Identify which cell holds the provided text, then report its (x, y) central coordinate. 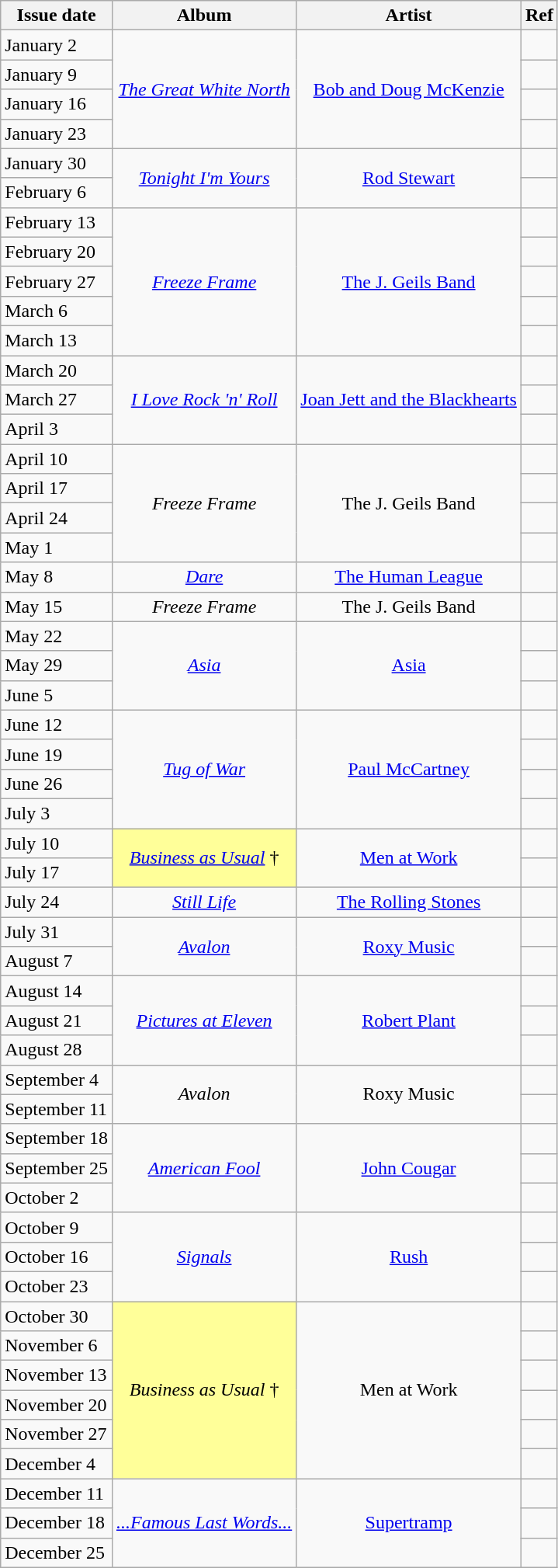
I Love Rock 'n' Roll (203, 400)
July 24 (57, 902)
October 23 (57, 1286)
Bob and Doug McKenzie (409, 89)
December 11 (57, 1493)
August 7 (57, 961)
October 9 (57, 1227)
December 25 (57, 1552)
July 10 (57, 843)
Robert Plant (409, 1020)
American Fool (203, 1168)
September 4 (57, 1080)
Album (203, 16)
Dare (203, 577)
May 8 (57, 577)
Ref (539, 16)
Paul McCartney (409, 769)
January 23 (57, 134)
March 13 (57, 340)
Rush (409, 1257)
January 30 (57, 163)
Issue date (57, 16)
August 21 (57, 1020)
The Great White North (203, 89)
May 15 (57, 607)
June 19 (57, 754)
October 30 (57, 1316)
January 9 (57, 75)
February 13 (57, 222)
Still Life (203, 902)
Signals (203, 1257)
February 27 (57, 281)
July 17 (57, 873)
January 16 (57, 104)
May 29 (57, 666)
July 31 (57, 932)
Tug of War (203, 769)
September 25 (57, 1168)
The Human League (409, 577)
April 17 (57, 488)
February 20 (57, 252)
July 3 (57, 813)
October 2 (57, 1198)
Supertramp (409, 1523)
John Cougar (409, 1168)
June 5 (57, 695)
...Famous Last Words... (203, 1523)
December 18 (57, 1523)
September 11 (57, 1109)
Artist (409, 16)
Tonight I'm Yours (203, 178)
April 10 (57, 459)
September 18 (57, 1139)
April 3 (57, 429)
March 27 (57, 400)
January 2 (57, 45)
November 13 (57, 1375)
December 4 (57, 1464)
October 16 (57, 1257)
March 6 (57, 311)
May 1 (57, 548)
April 24 (57, 518)
August 28 (57, 1050)
June 26 (57, 784)
November 6 (57, 1346)
May 22 (57, 636)
Rod Stewart (409, 178)
March 20 (57, 370)
February 6 (57, 193)
June 12 (57, 725)
Joan Jett and the Blackhearts (409, 400)
August 14 (57, 991)
November 20 (57, 1405)
November 27 (57, 1434)
The Rolling Stones (409, 902)
Pictures at Eleven (203, 1020)
